Output the (x, y) coordinate of the center of the cell containing the given text.  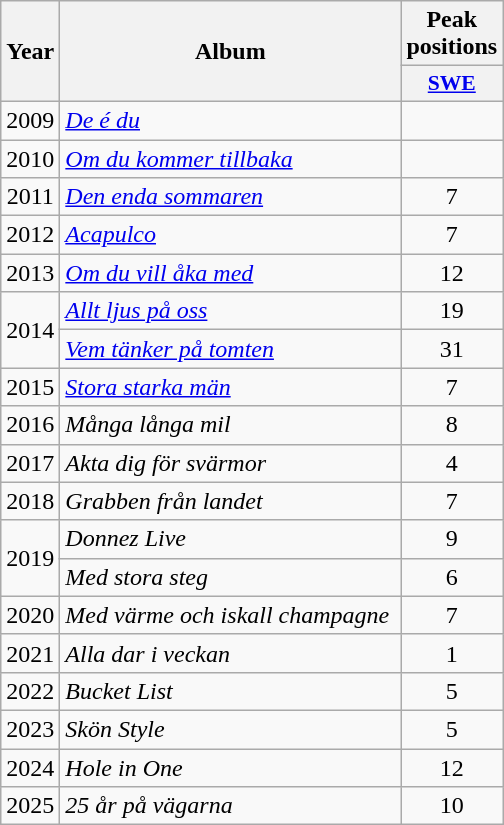
Med stora steg (230, 577)
Peak positions (452, 34)
Vem tänker på tomten (230, 349)
8 (452, 425)
2022 (30, 691)
2023 (30, 729)
19 (452, 311)
2009 (30, 120)
2016 (30, 425)
2010 (30, 159)
Stora starka män (230, 387)
2011 (30, 197)
Skön Style (230, 729)
Album (230, 52)
Den enda sommaren (230, 197)
2025 (30, 806)
25 år på vägarna (230, 806)
2015 (30, 387)
Med värme och iskall champagne (230, 615)
SWE (452, 84)
6 (452, 577)
2014 (30, 330)
2017 (30, 463)
Alla dar i veckan (230, 653)
Akta dig för svärmor (230, 463)
2018 (30, 501)
10 (452, 806)
2024 (30, 767)
2020 (30, 615)
Hole in One (230, 767)
Om du vill åka med (230, 273)
1 (452, 653)
Year (30, 52)
Allt ljus på oss (230, 311)
2012 (30, 235)
31 (452, 349)
2019 (30, 558)
4 (452, 463)
De é du (230, 120)
Bucket List (230, 691)
Acapulco (230, 235)
Många långa mil (230, 425)
9 (452, 539)
Grabben från landet (230, 501)
2013 (30, 273)
2021 (30, 653)
Om du kommer tillbaka (230, 159)
Donnez Live (230, 539)
